Extract the (X, Y) coordinate from the center of the cell holding the provided text.  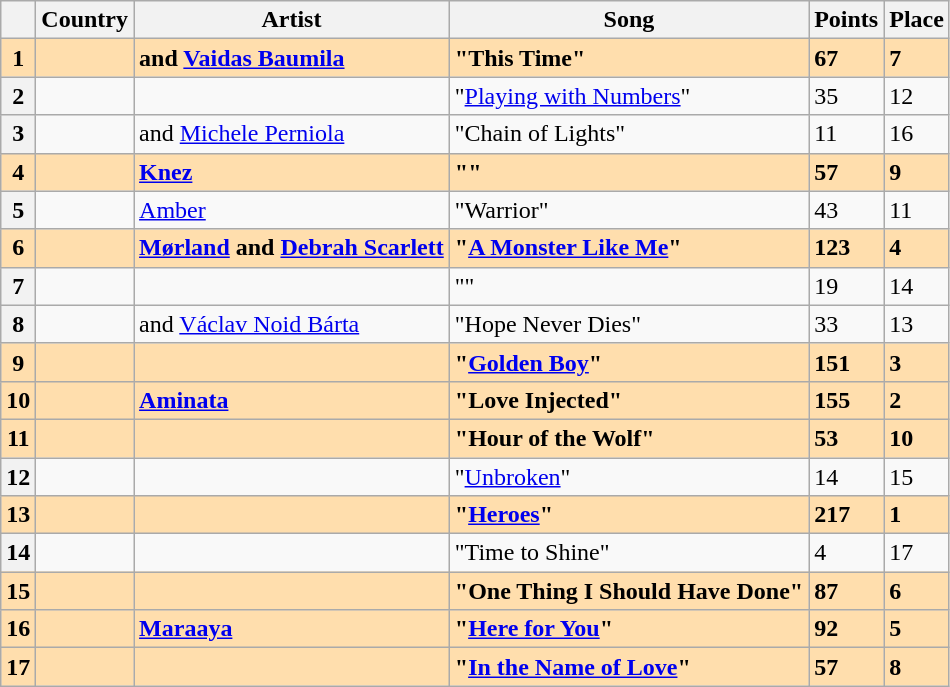
Country (85, 20)
"Hope Never Dies" (628, 324)
Maraaya (292, 629)
and Vaidas Baumila (292, 58)
"Heroes" (628, 515)
and Michele Perniola (292, 134)
Song (628, 20)
"Unbroken" (628, 477)
43 (846, 210)
Place (917, 20)
19 (846, 286)
Points (846, 20)
35 (846, 96)
and Václav Noid Bárta (292, 324)
Mørland and Debrah Scarlett (292, 248)
"One Thing I Should Have Done" (628, 591)
"Here for You" (628, 629)
123 (846, 248)
"Love Injected" (628, 400)
67 (846, 58)
Aminata (292, 400)
92 (846, 629)
"In the Name of Love" (628, 667)
"Playing with Numbers" (628, 96)
"Chain of Lights" (628, 134)
"Time to Shine" (628, 553)
"Golden Boy" (628, 362)
33 (846, 324)
53 (846, 438)
"Hour of the Wolf" (628, 438)
"A Monster Like Me" (628, 248)
87 (846, 591)
151 (846, 362)
"This Time" (628, 58)
217 (846, 515)
Knez (292, 172)
"Warrior" (628, 210)
155 (846, 400)
Artist (292, 20)
Amber (292, 210)
